Detect which cell encompasses the target text, then output its (X, Y) center coordinate. 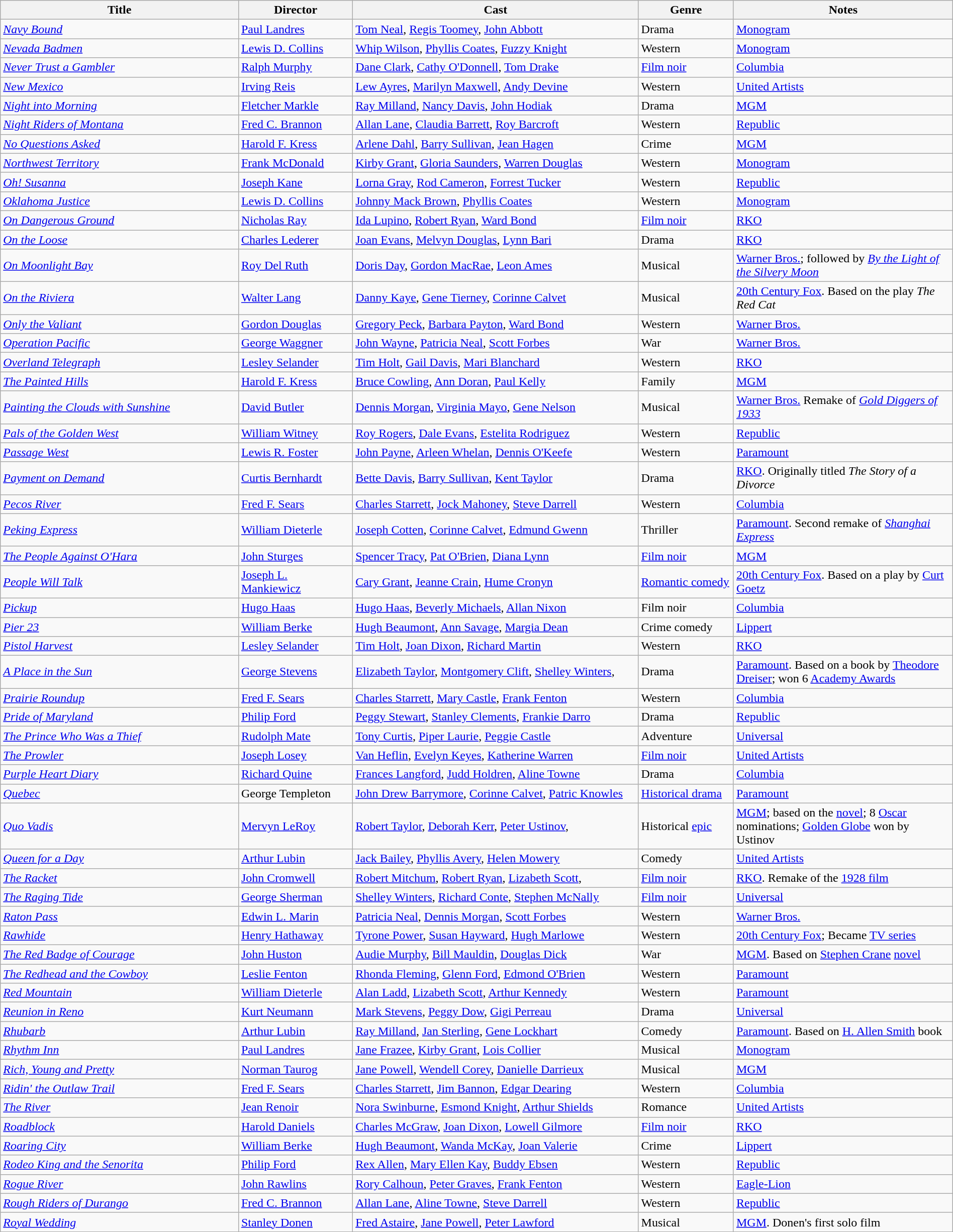
Northwest Territory (120, 163)
The Raging Tide (120, 897)
George Sherman (296, 897)
Nicholas Ray (296, 220)
Charles Starrett, Jock Mahoney, Steve Darrell (496, 504)
George Templeton (296, 793)
Ridin' the Outlaw Trail (120, 1088)
Joseph L. Mankiewicz (296, 582)
Alan Ladd, Lizabeth Scott, Arthur Kennedy (496, 993)
Romance (686, 1107)
Night into Morning (120, 106)
Operation Pacific (120, 343)
Reunion in Reno (120, 1012)
Pals of the Golden West (120, 433)
Patricia Neal, Dennis Morgan, Scott Forbes (496, 916)
Frances Langford, Judd Holdren, Aline Towne (496, 774)
Never Trust a Gambler (120, 67)
Tyrone Power, Susan Hayward, Hugh Marlowe (496, 935)
Gregory Peck, Barbara Payton, Ward Bond (496, 324)
Charles Starrett, Mary Castle, Frank Fenton (496, 698)
Bruce Cowling, Ann Doran, Paul Kelly (496, 381)
Warner Bros. Remake of Gold Diggers of 1933 (843, 407)
Arlene Dahl, Barry Sullivan, Jean Hagen (496, 144)
MGM. Donen's first solo film (843, 1222)
Robert Taylor, Deborah Kerr, Peter Ustinov, (496, 826)
Navy Bound (120, 29)
Cary Grant, Jeanne Crain, Hume Cronyn (496, 582)
Jean Renoir (296, 1107)
Irving Reis (296, 86)
Red Mountain (120, 993)
Cast (496, 10)
John Cromwell (296, 878)
Mervyn LeRoy (296, 826)
Audie Murphy, Bill Mauldin, Douglas Dick (496, 954)
Lew Ayres, Marilyn Maxwell, Andy Devine (496, 86)
Painting the Clouds with Sunshine (120, 407)
Bette Davis, Barry Sullivan, Kent Taylor (496, 478)
The People Against O'Hara (120, 556)
Rhonda Fleming, Glenn Ford, Edmond O'Brien (496, 973)
Crime comedy (686, 627)
Robert Mitchum, Robert Ryan, Lizabeth Scott, (496, 878)
Harold Daniels (296, 1126)
The River (120, 1107)
Rogue River (120, 1184)
Lorna Gray, Rod Cameron, Forrest Tucker (496, 182)
Tim Holt, Gail Davis, Mari Blanchard (496, 362)
Joseph Losey (296, 755)
Roy Del Ruth (296, 265)
Peggy Stewart, Stanley Clements, Frankie Darro (496, 717)
New Mexico (120, 86)
Warner Bros.; followed by By the Light of the Silvery Moon (843, 265)
Pickup (120, 607)
Rudolph Mate (296, 736)
Dane Clark, Cathy O'Donnell, Tom Drake (496, 67)
20th Century Fox. Based on the play The Red Cat (843, 298)
Adventure (686, 736)
Pecos River (120, 504)
Passage West (120, 452)
Ray Milland, Nancy Davis, John Hodiak (496, 106)
Charles Lederer (296, 240)
Tim Holt, Joan Dixon, Richard Martin (496, 646)
Hugh Beaumont, Ann Savage, Margia Dean (496, 627)
Edwin L. Marin (296, 916)
John Drew Barrymore, Corinne Calvet, Patric Knowles (496, 793)
The Redhead and the Cowboy (120, 973)
Paramount. Based on H. Allen Smith book (843, 1031)
John Huston (296, 954)
Royal Wedding (120, 1222)
Historical epic (686, 826)
RKO. Remake of the 1928 film (843, 878)
Pride of Maryland (120, 717)
Quo Vadis (120, 826)
Whip Wilson, Phyllis Coates, Fuzzy Knight (496, 48)
MGM. Based on Stephen Crane novel (843, 954)
Rich, Young and Pretty (120, 1069)
Romantic comedy (686, 582)
Nora Swinburne, Esmond Knight, Arthur Shields (496, 1107)
Ida Lupino, Robert Ryan, Ward Bond (496, 220)
Pier 23 (120, 627)
Lewis R. Foster (296, 452)
Charles McGraw, Joan Dixon, Lowell Gilmore (496, 1126)
Payment on Demand (120, 478)
William Witney (296, 433)
Historical drama (686, 793)
Notes (843, 10)
Mark Stevens, Peggy Dow, Gigi Perreau (496, 1012)
Hugo Haas (296, 607)
Jane Frazee, Kirby Grant, Lois Collier (496, 1050)
Night Riders of Montana (120, 125)
Jane Powell, Wendell Corey, Danielle Darrieux (496, 1069)
Thriller (686, 530)
Rory Calhoun, Peter Graves, Frank Fenton (496, 1184)
George Waggner (296, 343)
Kurt Neumann (296, 1012)
Dennis Morgan, Virginia Mayo, Gene Nelson (496, 407)
RKO. Originally titled The Story of a Divorce (843, 478)
Shelley Winters, Richard Conte, Stephen McNally (496, 897)
Henry Hathaway (296, 935)
Jack Bailey, Phyllis Avery, Helen Mowery (496, 859)
Roadblock (120, 1126)
Tony Curtis, Piper Laurie, Peggie Castle (496, 736)
Richard Quine (296, 774)
Title (120, 10)
Walter Lang (296, 298)
A Place in the Sun (120, 672)
Danny Kaye, Gene Tierney, Corinne Calvet (496, 298)
20th Century Fox; Became TV series (843, 935)
Rough Riders of Durango (120, 1203)
Joseph Cotten, Corinne Calvet, Edmund Gwenn (496, 530)
Queen for a Day (120, 859)
Roaring City (120, 1146)
Family (686, 381)
Oklahoma Justice (120, 201)
Raton Pass (120, 916)
Purple Heart Diary (120, 774)
Paramount. Based on a book by Theodore Dreiser; won 6 Academy Awards (843, 672)
Pistol Harvest (120, 646)
John Sturges (296, 556)
David Butler (296, 407)
Rawhide (120, 935)
Eagle-Lion (843, 1184)
Hugo Haas, Beverly Michaels, Allan Nixon (496, 607)
Quebec (120, 793)
Rodeo King and the Senorita (120, 1165)
Ray Milland, Jan Sterling, Gene Lockhart (496, 1031)
On Dangerous Ground (120, 220)
On Moonlight Bay (120, 265)
Roy Rogers, Dale Evans, Estelita Rodriguez (496, 433)
Fred Astaire, Jane Powell, Peter Lawford (496, 1222)
John Rawlins (296, 1184)
John Wayne, Patricia Neal, Scott Forbes (496, 343)
Joan Evans, Melvyn Douglas, Lynn Bari (496, 240)
Elizabeth Taylor, Montgomery Clift, Shelley Winters, (496, 672)
People Will Talk (120, 582)
The Red Badge of Courage (120, 954)
Rex Allen, Mary Ellen Kay, Buddy Ebsen (496, 1165)
Curtis Bernhardt (296, 478)
Paramount. Second remake of Shanghai Express (843, 530)
Doris Day, Gordon MacRae, Leon Ames (496, 265)
MGM; based on the novel; 8 Oscar nominations; Golden Globe won by Ustinov (843, 826)
Charles Starrett, Jim Bannon, Edgar Dearing (496, 1088)
Norman Taurog (296, 1069)
Allan Lane, Claudia Barrett, Roy Barcroft (496, 125)
Joseph Kane (296, 182)
Leslie Fenton (296, 973)
Van Heflin, Evelyn Keyes, Katherine Warren (496, 755)
George Stevens (296, 672)
Kirby Grant, Gloria Saunders, Warren Douglas (496, 163)
Peking Express (120, 530)
Fletcher Markle (296, 106)
John Payne, Arleen Whelan, Dennis O'Keefe (496, 452)
Stanley Donen (296, 1222)
On the Loose (120, 240)
The Painted Hills (120, 381)
Johnny Mack Brown, Phyllis Coates (496, 201)
Nevada Badmen (120, 48)
The Racket (120, 878)
No Questions Asked (120, 144)
Director (296, 10)
Ralph Murphy (296, 67)
Hugh Beaumont, Wanda McKay, Joan Valerie (496, 1146)
Frank McDonald (296, 163)
Only the Valiant (120, 324)
Tom Neal, Regis Toomey, John Abbott (496, 29)
Gordon Douglas (296, 324)
Genre (686, 10)
Rhythm Inn (120, 1050)
Oh! Susanna (120, 182)
The Prince Who Was a Thief (120, 736)
On the Riviera (120, 298)
Allan Lane, Aline Towne, Steve Darrell (496, 1203)
20th Century Fox. Based on a play by Curt Goetz (843, 582)
The Prowler (120, 755)
Rhubarb (120, 1031)
Spencer Tracy, Pat O'Brien, Diana Lynn (496, 556)
Overland Telegraph (120, 362)
Prairie Roundup (120, 698)
